Capture the cell that displays the provided text and extract its (X, Y) central coordinate. 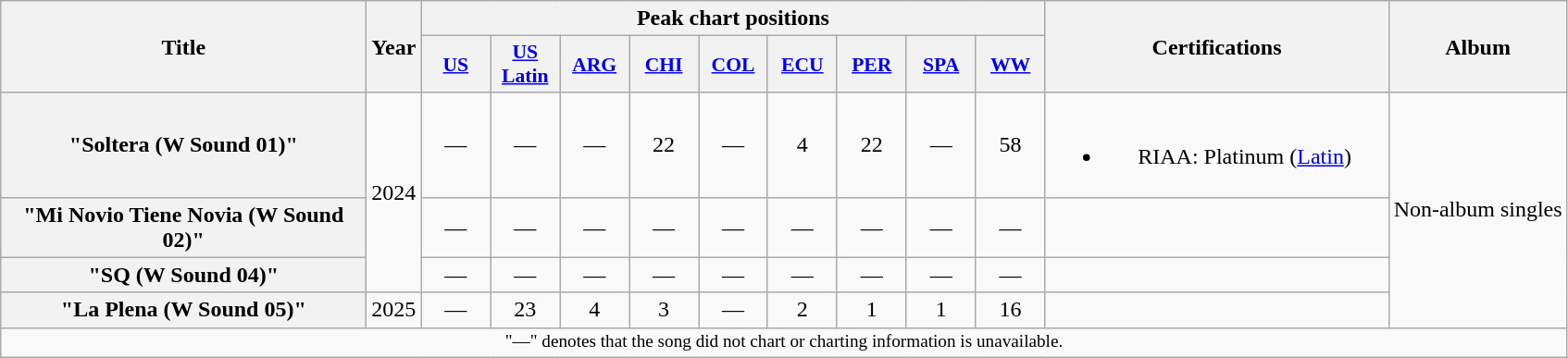
Peak chart positions (733, 19)
RIAA: Platinum (Latin) (1216, 144)
"Mi Novio Tiene Novia (W Sound 02)" (183, 228)
"La Plena (W Sound 05)" (183, 310)
"Soltera (W Sound 01)" (183, 144)
Title (183, 46)
Album (1477, 46)
PER (872, 65)
Year (394, 46)
"SQ (W Sound 04)" (183, 275)
2 (802, 310)
US (455, 65)
"—" denotes that the song did not chart or charting information is unavailable. (784, 342)
CHI (665, 65)
2025 (394, 310)
ARG (594, 65)
23 (526, 310)
16 (1011, 310)
ECU (802, 65)
Certifications (1216, 46)
US Latin (526, 65)
WW (1011, 65)
3 (665, 310)
Non-album singles (1477, 210)
SPA (940, 65)
58 (1011, 144)
COL (733, 65)
2024 (394, 192)
